Locate the cell with the specified text and output its (x, y) center coordinate. 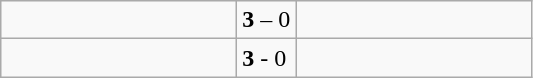
3 – 0 (266, 20)
3 - 0 (266, 58)
